Search for the cell housing the specified text and yield its (X, Y) center coordinate. 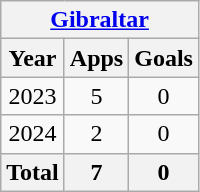
2 (96, 134)
Gibraltar (100, 20)
Total (33, 172)
2023 (33, 96)
Goals (164, 58)
2024 (33, 134)
7 (96, 172)
5 (96, 96)
Year (33, 58)
Apps (96, 58)
